From the cell containing the given text, extract its center point as [x, y] coordinate. 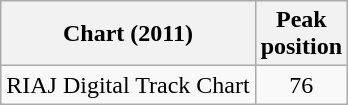
Peakposition [301, 34]
76 [301, 85]
RIAJ Digital Track Chart [128, 85]
Chart (2011) [128, 34]
